Output the [X, Y] coordinate of the center of the cell containing the given text.  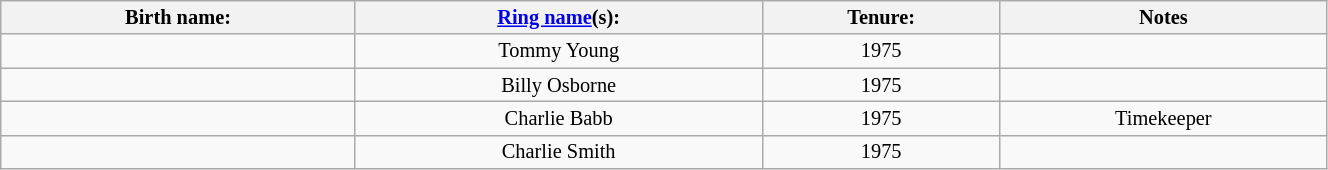
Ring name(s): [558, 17]
Tommy Young [558, 51]
Timekeeper [1163, 118]
Charlie Smith [558, 152]
Billy Osborne [558, 85]
Birth name: [178, 17]
Notes [1163, 17]
Charlie Babb [558, 118]
Tenure: [881, 17]
